From the cell containing the given text, extract its center point as (x, y) coordinate. 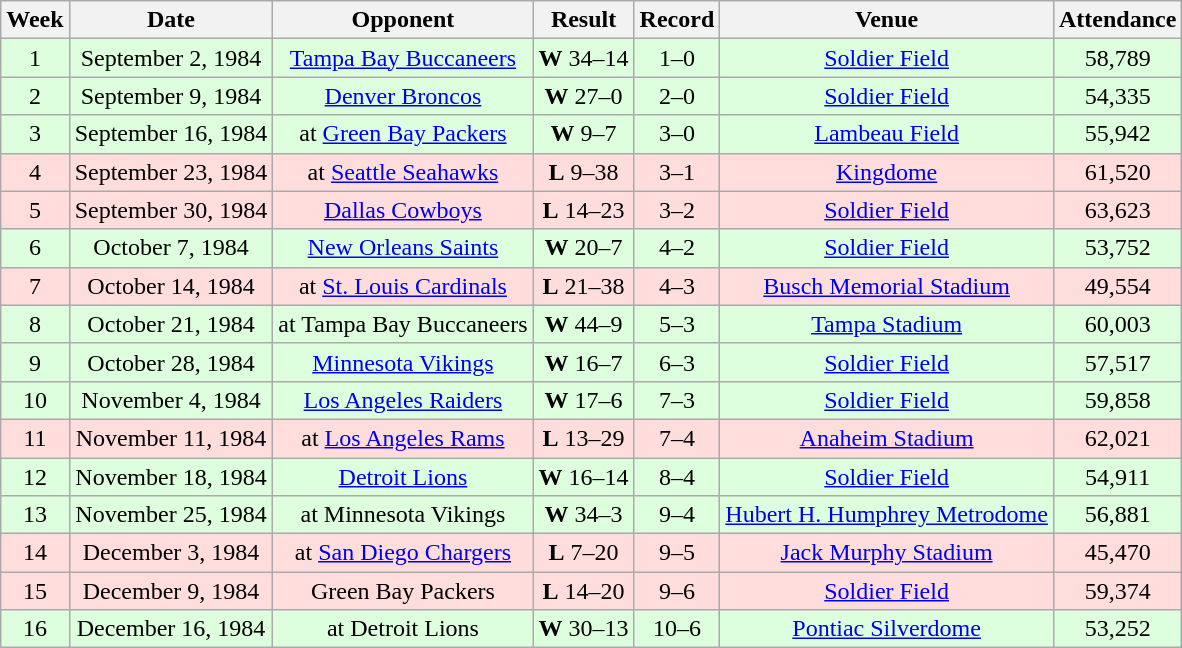
63,623 (1117, 210)
49,554 (1117, 286)
Jack Murphy Stadium (887, 553)
10–6 (677, 629)
Opponent (403, 20)
13 (35, 515)
3 (35, 134)
7 (35, 286)
9–4 (677, 515)
4 (35, 172)
45,470 (1117, 553)
L 9–38 (584, 172)
October 21, 1984 (171, 324)
Result (584, 20)
December 16, 1984 (171, 629)
54,335 (1117, 96)
Green Bay Packers (403, 591)
10 (35, 400)
55,942 (1117, 134)
53,752 (1117, 248)
Tampa Stadium (887, 324)
57,517 (1117, 362)
7–3 (677, 400)
5–3 (677, 324)
Dallas Cowboys (403, 210)
October 14, 1984 (171, 286)
September 9, 1984 (171, 96)
November 18, 1984 (171, 477)
3–0 (677, 134)
L 14–20 (584, 591)
L 21–38 (584, 286)
14 (35, 553)
W 17–6 (584, 400)
5 (35, 210)
at Detroit Lions (403, 629)
3–1 (677, 172)
November 4, 1984 (171, 400)
Date (171, 20)
December 9, 1984 (171, 591)
W 9–7 (584, 134)
September 23, 1984 (171, 172)
November 25, 1984 (171, 515)
60,003 (1117, 324)
56,881 (1117, 515)
Hubert H. Humphrey Metrodome (887, 515)
4–3 (677, 286)
W 27–0 (584, 96)
at San Diego Chargers (403, 553)
Week (35, 20)
at St. Louis Cardinals (403, 286)
59,374 (1117, 591)
at Seattle Seahawks (403, 172)
L 7–20 (584, 553)
7–4 (677, 438)
September 30, 1984 (171, 210)
54,911 (1117, 477)
Pontiac Silverdome (887, 629)
62,021 (1117, 438)
Detroit Lions (403, 477)
8 (35, 324)
Lambeau Field (887, 134)
December 3, 1984 (171, 553)
Tampa Bay Buccaneers (403, 58)
W 34–14 (584, 58)
at Green Bay Packers (403, 134)
16 (35, 629)
Los Angeles Raiders (403, 400)
Busch Memorial Stadium (887, 286)
2–0 (677, 96)
8–4 (677, 477)
W 30–13 (584, 629)
L 13–29 (584, 438)
New Orleans Saints (403, 248)
W 44–9 (584, 324)
59,858 (1117, 400)
9–5 (677, 553)
15 (35, 591)
October 28, 1984 (171, 362)
11 (35, 438)
9 (35, 362)
at Minnesota Vikings (403, 515)
53,252 (1117, 629)
at Tampa Bay Buccaneers (403, 324)
Venue (887, 20)
61,520 (1117, 172)
Anaheim Stadium (887, 438)
58,789 (1117, 58)
W 16–14 (584, 477)
Minnesota Vikings (403, 362)
2 (35, 96)
3–2 (677, 210)
9–6 (677, 591)
L 14–23 (584, 210)
1 (35, 58)
Record (677, 20)
Kingdome (887, 172)
6 (35, 248)
1–0 (677, 58)
4–2 (677, 248)
Denver Broncos (403, 96)
November 11, 1984 (171, 438)
September 16, 1984 (171, 134)
W 34–3 (584, 515)
12 (35, 477)
W 20–7 (584, 248)
September 2, 1984 (171, 58)
at Los Angeles Rams (403, 438)
W 16–7 (584, 362)
October 7, 1984 (171, 248)
6–3 (677, 362)
Attendance (1117, 20)
